Find where the given text appears and provide that cell's center as [X, Y] coordinate. 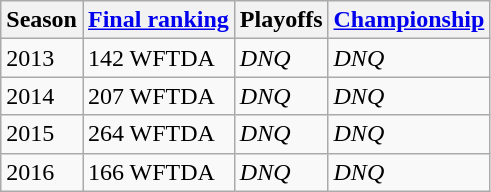
2013 [42, 58]
166 WFTDA [158, 172]
Championship [409, 20]
264 WFTDA [158, 134]
2015 [42, 134]
207 WFTDA [158, 96]
Season [42, 20]
Final ranking [158, 20]
142 WFTDA [158, 58]
Playoffs [281, 20]
2014 [42, 96]
2016 [42, 172]
